Detect which cell encompasses the target text, then output its (x, y) center coordinate. 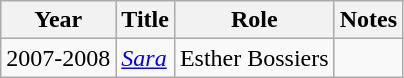
Role (254, 20)
Sara (146, 58)
Year (58, 20)
Notes (368, 20)
2007-2008 (58, 58)
Title (146, 20)
Esther Bossiers (254, 58)
